Scan for the cell matching the given text and deliver its [x, y] coordinate at center. 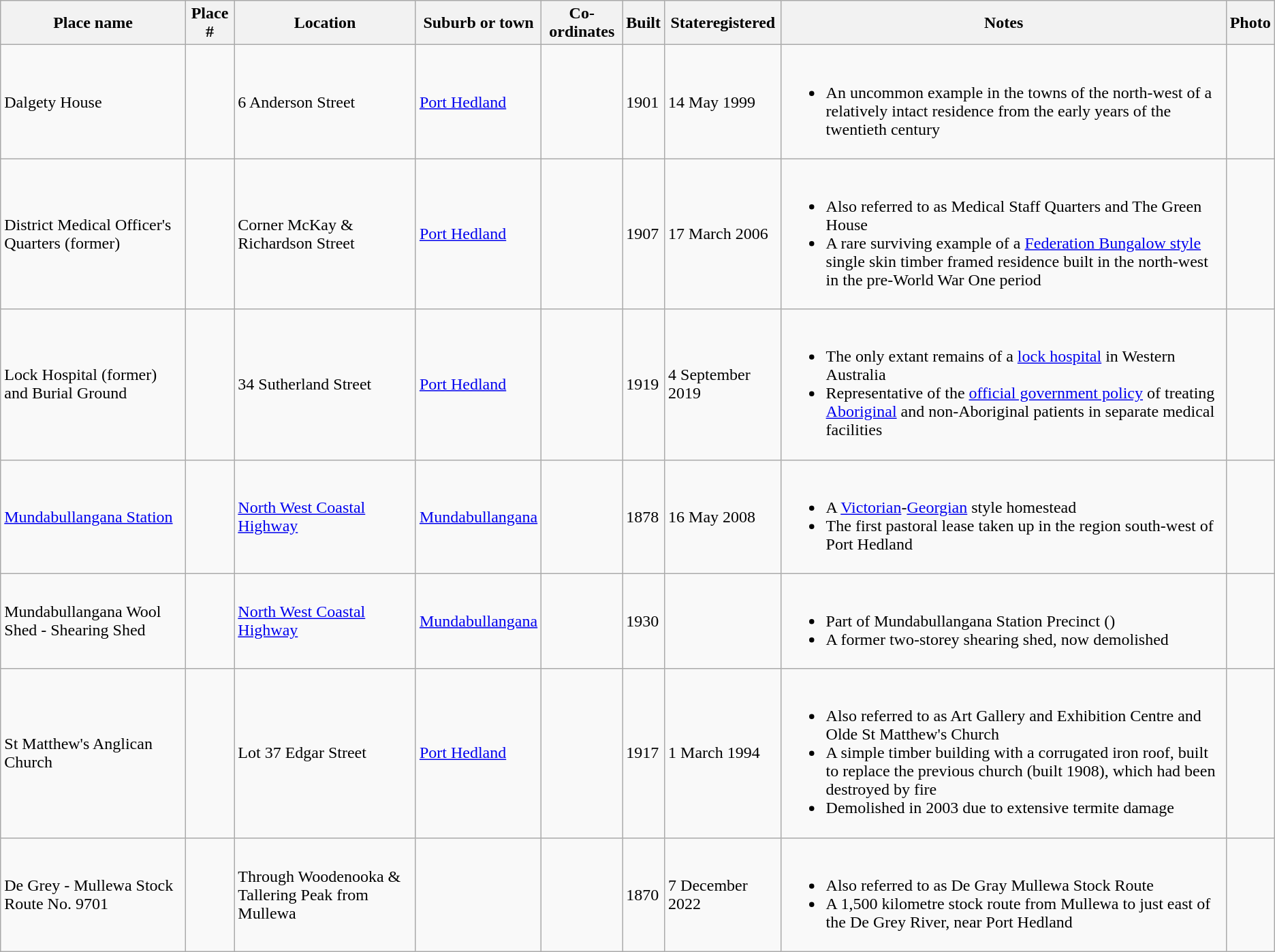
1930 [644, 621]
1870 [644, 895]
St Matthew's Anglican Church [93, 753]
Location [326, 23]
1917 [644, 753]
Lock Hospital (former) and Burial Ground [93, 384]
Also referred to as De Gray Mullewa Stock RouteA 1,500 kilometre stock route from Mullewa to just east of the De Grey River, near Port Hedland [1004, 895]
Place # [210, 23]
1907 [644, 234]
6 Anderson Street [326, 102]
Built [644, 23]
4 September 2019 [723, 384]
De Grey - Mullewa Stock Route No. 9701 [93, 895]
Dalgety House [93, 102]
Mundabullangana Station [93, 516]
Co-ordinates [582, 23]
Stateregistered [723, 23]
1919 [644, 384]
16 May 2008 [723, 516]
A Victorian-Georgian style homesteadThe first pastoral lease taken up in the region south-west of Port Hedland [1004, 516]
1878 [644, 516]
Photo [1250, 23]
Mundabullangana Wool Shed - Shearing Shed [93, 621]
34 Sutherland Street [326, 384]
7 December 2022 [723, 895]
District Medical Officer's Quarters (former) [93, 234]
14 May 1999 [723, 102]
An uncommon example in the towns of the north-west of a relatively intact residence from the early years of the twentieth century [1004, 102]
Lot 37 Edgar Street [326, 753]
Suburb or town [478, 23]
Through Woodenooka & Tallering Peak from Mullewa [326, 895]
1901 [644, 102]
1 March 1994 [723, 753]
Place name [93, 23]
Corner McKay & Richardson Street [326, 234]
17 March 2006 [723, 234]
Notes [1004, 23]
Part of Mundabullangana Station Precinct ()A former two-storey shearing shed, now demolished [1004, 621]
